Identify which cell holds the provided text, then report its (X, Y) central coordinate. 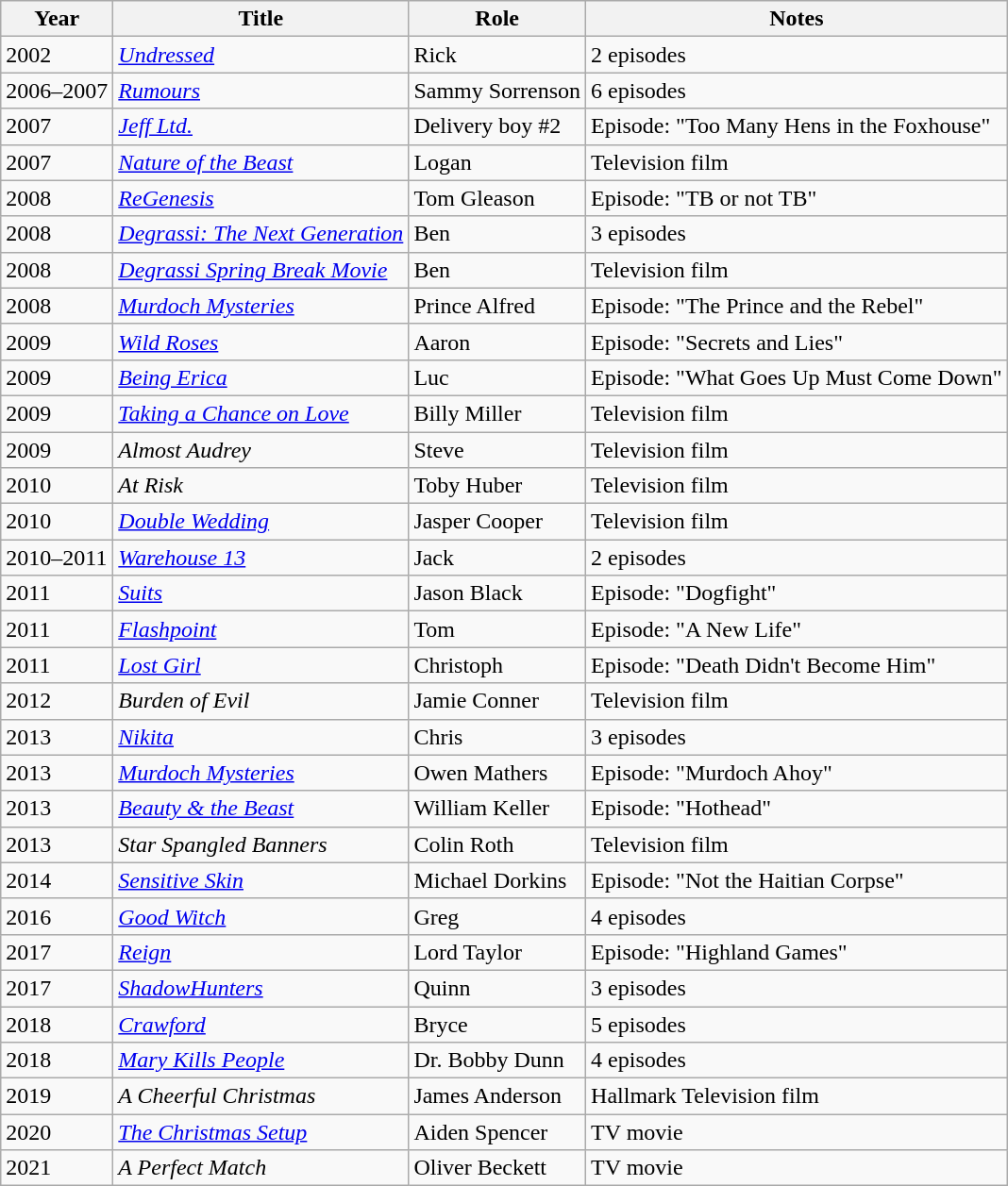
Title (260, 19)
2014 (57, 880)
Prince Alfred (497, 306)
Beauty & the Beast (260, 809)
Star Spangled Banners (260, 844)
Mary Kills People (260, 1061)
2019 (57, 1096)
5 episodes (797, 1024)
Logan (497, 162)
Lord Taylor (497, 952)
Reign (260, 952)
A Perfect Match (260, 1168)
Burden of Evil (260, 701)
The Christmas Setup (260, 1132)
Jasper Cooper (497, 522)
2016 (57, 916)
Tom (497, 629)
Sammy Sorrenson (497, 91)
Jack (497, 558)
Tom Gleason (497, 198)
Sensitive Skin (260, 880)
Taking a Chance on Love (260, 413)
Rumours (260, 91)
Episode: "What Goes Up Must Come Down" (797, 377)
Rick (497, 55)
Colin Roth (497, 844)
Jason Black (497, 593)
Aiden Spencer (497, 1132)
Wild Roses (260, 342)
Chris (497, 737)
Christoph (497, 665)
Episode: "Murdoch Ahoy" (797, 773)
Quinn (497, 988)
Nikita (260, 737)
Toby Huber (497, 486)
Episode: "Hothead" (797, 809)
Episode: "Highland Games" (797, 952)
2006–2007 (57, 91)
ShadowHunters (260, 988)
Episode: "Death Didn't Become Him" (797, 665)
Degrassi: The Next Generation (260, 234)
Billy Miller (497, 413)
Greg (497, 916)
Episode: "Secrets and Lies" (797, 342)
2021 (57, 1168)
Delivery boy #2 (497, 126)
Lost Girl (260, 665)
A Cheerful Christmas (260, 1096)
Episode: "Not the Haitian Corpse" (797, 880)
Suits (260, 593)
Michael Dorkins (497, 880)
Jamie Conner (497, 701)
Degrassi Spring Break Movie (260, 270)
Flashpoint (260, 629)
Hallmark Television film (797, 1096)
Year (57, 19)
Episode: "Dogfight" (797, 593)
2012 (57, 701)
2020 (57, 1132)
Episode: "The Prince and the Rebel" (797, 306)
ReGenesis (260, 198)
Steve (497, 450)
Crawford (260, 1024)
Being Erica (260, 377)
James Anderson (497, 1096)
Almost Audrey (260, 450)
William Keller (497, 809)
Warehouse 13 (260, 558)
2002 (57, 55)
Aaron (497, 342)
At Risk (260, 486)
Luc (497, 377)
Owen Mathers (497, 773)
Episode: "A New Life" (797, 629)
Double Wedding (260, 522)
Episode: "Too Many Hens in the Foxhouse" (797, 126)
Dr. Bobby Dunn (497, 1061)
Undressed (260, 55)
Bryce (497, 1024)
Episode: "TB or not TB" (797, 198)
2010–2011 (57, 558)
Good Witch (260, 916)
6 episodes (797, 91)
Jeff Ltd. (260, 126)
Role (497, 19)
Notes (797, 19)
Oliver Beckett (497, 1168)
Nature of the Beast (260, 162)
